Capture the cell that displays the provided text and extract its (x, y) central coordinate. 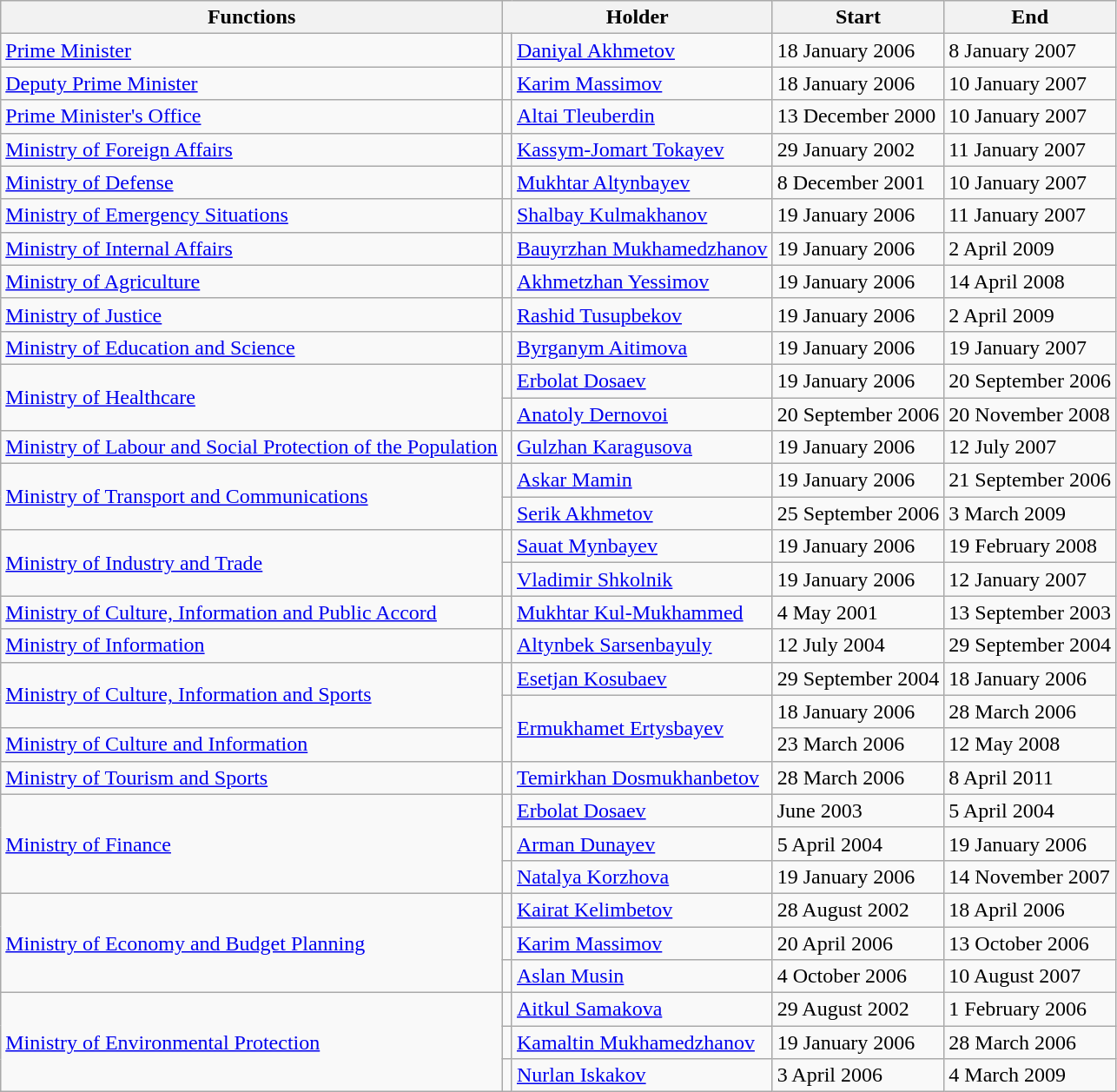
Altynbek Sarsenbayuly (642, 645)
25 September 2006 (858, 513)
Functions (252, 17)
23 March 2006 (858, 745)
28 August 2002 (858, 910)
Ministry of Education and Science (252, 347)
End (1030, 17)
Kairat Kelimbetov (642, 910)
Ministry of Culture, Information and Sports (252, 695)
Anatoly Dernovoi (642, 414)
13 December 2000 (858, 116)
10 August 2007 (1030, 976)
19 January 2007 (1030, 347)
12 July 2004 (858, 645)
Kamaltin Mukhamedzhanov (642, 1042)
4 May 2001 (858, 612)
12 January 2007 (1030, 579)
Askar Mamin (642, 480)
Prime Minister (252, 50)
Ministry of Internal Affairs (252, 248)
12 May 2008 (1030, 745)
Akhmetzhan Yessimov (642, 281)
Ministry of Economy and Budget Planning (252, 943)
Natalya Korzhova (642, 877)
Esetjan Kosubaev (642, 678)
June 2003 (858, 811)
Rashid Tusupbekov (642, 314)
Arman Dunayev (642, 844)
29 January 2002 (858, 149)
13 September 2003 (1030, 612)
Mukhtar Altynbayev (642, 182)
Ministry of Emergency Situations (252, 215)
19 February 2008 (1030, 546)
13 October 2006 (1030, 943)
3 March 2009 (1030, 513)
20 November 2008 (1030, 414)
Mukhtar Kul-Mukhammed (642, 612)
Bauyrzhan Mukhamedzhanov (642, 248)
Sauat Mynbayev (642, 546)
Ministry of Culture, Information and Public Accord (252, 612)
Nurlan Iskakov (642, 1075)
Ministry of Environmental Protection (252, 1042)
1 February 2006 (1030, 1009)
Aslan Musin (642, 976)
4 March 2009 (1030, 1075)
21 September 2006 (1030, 480)
8 April 2011 (1030, 778)
Temirkhan Dosmukhanbetov (642, 778)
Serik Akhmetov (642, 513)
Byrganym Aitimova (642, 347)
8 December 2001 (858, 182)
Gulzhan Karagusova (642, 447)
Aitkul Samakova (642, 1009)
Start (858, 17)
Daniyal Akhmetov (642, 50)
20 April 2006 (858, 943)
Ministry of Defense (252, 182)
12 July 2007 (1030, 447)
3 April 2006 (858, 1075)
8 January 2007 (1030, 50)
Ministry of Foreign Affairs (252, 149)
Ministry of Industry and Trade (252, 563)
Ministry of Tourism and Sports (252, 778)
Holder (638, 17)
Ministry of Information (252, 645)
Vladimir Shkolnik (642, 579)
Ministry of Finance (252, 844)
Ministry of Agriculture (252, 281)
Ministry of Labour and Social Protection of the Population (252, 447)
Ministry of Transport and Communications (252, 497)
Altai Tleuberdin (642, 116)
14 April 2008 (1030, 281)
Kassym-Jomart Tokayev (642, 149)
Shalbay Kulmakhanov (642, 215)
18 April 2006 (1030, 910)
Ministry of Justice (252, 314)
Ministry of Healthcare (252, 397)
14 November 2007 (1030, 877)
Deputy Prime Minister (252, 83)
Prime Minister's Office (252, 116)
Ermukhamet Ertysbayev (642, 728)
29 August 2002 (858, 1009)
4 October 2006 (858, 976)
Ministry of Culture and Information (252, 745)
